Pinpoint the cell where the given text exists, returning its [X, Y] midpoint coordinate. 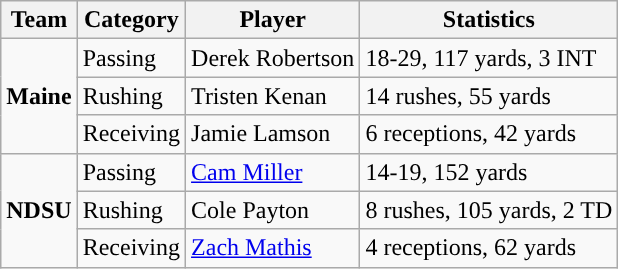
Category [131, 20]
Cam Miller [273, 172]
4 receptions, 62 yards [489, 248]
Maine [39, 96]
Cole Payton [273, 210]
NDSU [39, 210]
Tristen Kenan [273, 96]
Derek Robertson [273, 58]
14 rushes, 55 yards [489, 96]
Player [273, 20]
6 receptions, 42 yards [489, 134]
Zach Mathis [273, 248]
14-19, 152 yards [489, 172]
18-29, 117 yards, 3 INT [489, 58]
8 rushes, 105 yards, 2 TD [489, 210]
Jamie Lamson [273, 134]
Statistics [489, 20]
Team [39, 20]
